Capture the cell that displays the provided text and extract its (X, Y) central coordinate. 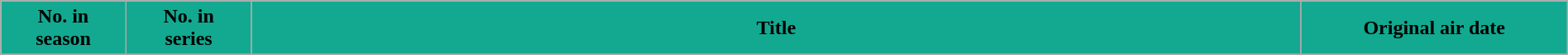
Original air date (1434, 28)
No. inseries (189, 28)
No. inseason (64, 28)
Title (776, 28)
